Output the [X, Y] coordinate of the center of the cell containing the given text.  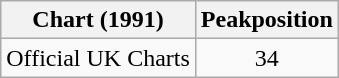
34 [266, 58]
Chart (1991) [98, 20]
Official UK Charts [98, 58]
Peakposition [266, 20]
